Provide the (x, y) coordinate of the cell's center where the given text is located.  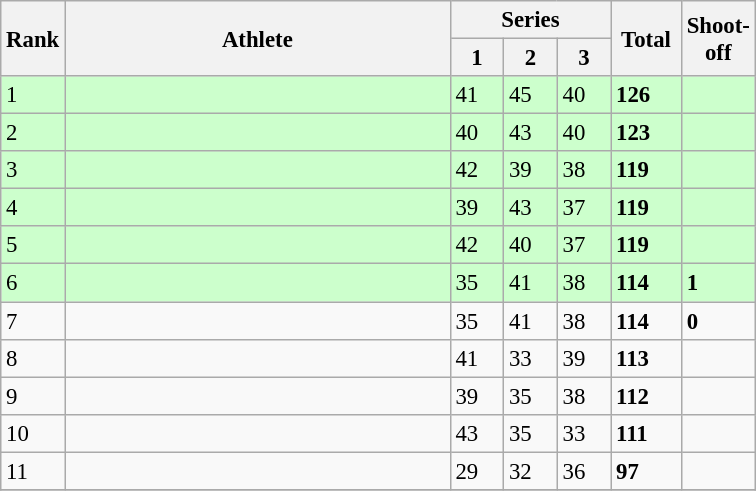
45 (531, 95)
126 (646, 95)
8 (33, 358)
Shoot-off (718, 38)
29 (477, 471)
6 (33, 283)
Rank (33, 38)
111 (646, 433)
10 (33, 433)
4 (33, 208)
32 (531, 471)
Total (646, 38)
36 (584, 471)
Athlete (258, 38)
7 (33, 321)
Series (530, 20)
97 (646, 471)
11 (33, 471)
113 (646, 358)
0 (718, 321)
5 (33, 245)
112 (646, 396)
9 (33, 396)
123 (646, 133)
